Capture the cell that displays the provided text and extract its (X, Y) central coordinate. 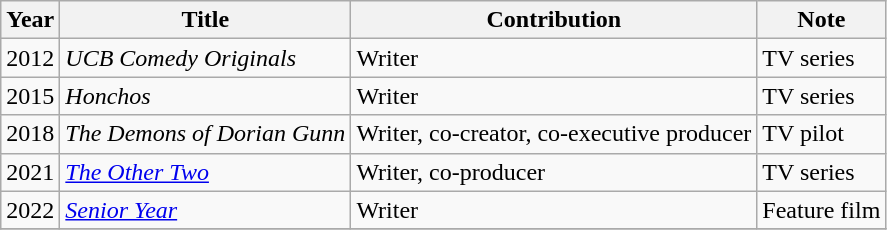
2022 (30, 210)
2015 (30, 96)
Writer, co-creator, co-executive producer (554, 134)
Senior Year (206, 210)
Title (206, 20)
Feature film (822, 210)
Note (822, 20)
The Demons of Dorian Gunn (206, 134)
Contribution (554, 20)
Writer, co-producer (554, 172)
2012 (30, 58)
UCB Comedy Originals (206, 58)
Honchos (206, 96)
TV pilot (822, 134)
The Other Two (206, 172)
2021 (30, 172)
2018 (30, 134)
Year (30, 20)
